Capture the cell that displays the provided text and extract its [X, Y] central coordinate. 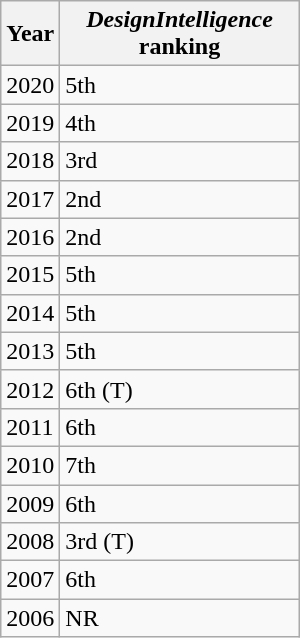
2008 [30, 542]
2020 [30, 85]
7th [180, 465]
3rd (T) [180, 542]
2019 [30, 123]
DesignIntelligence ranking [180, 34]
2013 [30, 351]
2014 [30, 313]
2017 [30, 199]
4th [180, 123]
2012 [30, 389]
2006 [30, 618]
6th (T) [180, 389]
2010 [30, 465]
Year [30, 34]
NR [180, 618]
2018 [30, 161]
2015 [30, 275]
2007 [30, 580]
3rd [180, 161]
2009 [30, 503]
2016 [30, 237]
2011 [30, 427]
